Pinpoint the cell where the given text exists, returning its [x, y] midpoint coordinate. 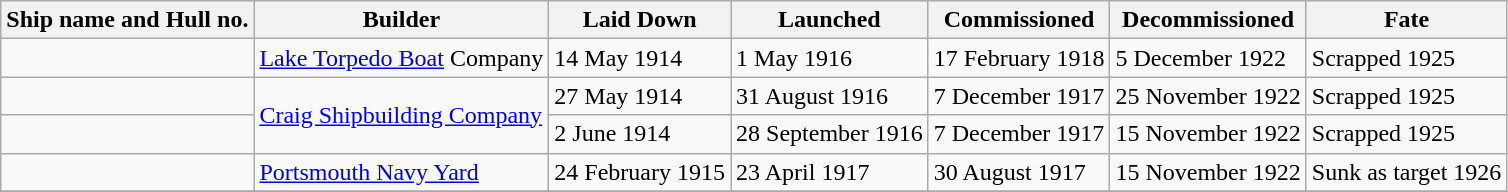
Launched [830, 20]
28 September 1916 [830, 134]
5 December 1922 [1208, 58]
24 February 1915 [640, 172]
31 August 1916 [830, 96]
Commissioned [1019, 20]
Decommissioned [1208, 20]
Craig Shipbuilding Company [402, 115]
30 August 1917 [1019, 172]
27 May 1914 [640, 96]
Laid Down [640, 20]
Builder [402, 20]
23 April 1917 [830, 172]
25 November 1922 [1208, 96]
2 June 1914 [640, 134]
Portsmouth Navy Yard [402, 172]
Lake Torpedo Boat Company [402, 58]
14 May 1914 [640, 58]
Sunk as target 1926 [1406, 172]
17 February 1918 [1019, 58]
Ship name and Hull no. [128, 20]
Fate [1406, 20]
1 May 1916 [830, 58]
